Identify which cell holds the provided text, then report its [X, Y] central coordinate. 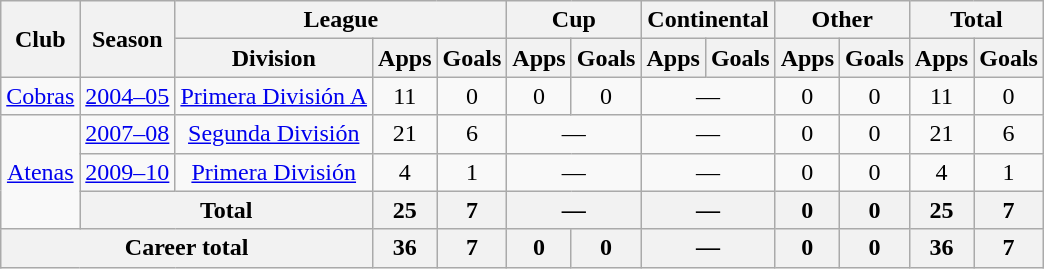
Season [128, 39]
Continental [708, 20]
League [341, 20]
Cup [574, 20]
Other [842, 20]
Career total [187, 248]
2004–05 [128, 96]
Division [274, 58]
Club [40, 39]
Segunda División [274, 134]
2009–10 [128, 172]
Primera División A [274, 96]
2007–08 [128, 134]
Atenas [40, 172]
Primera División [274, 172]
Cobras [40, 96]
